Search for the cell housing the specified text and yield its [X, Y] center coordinate. 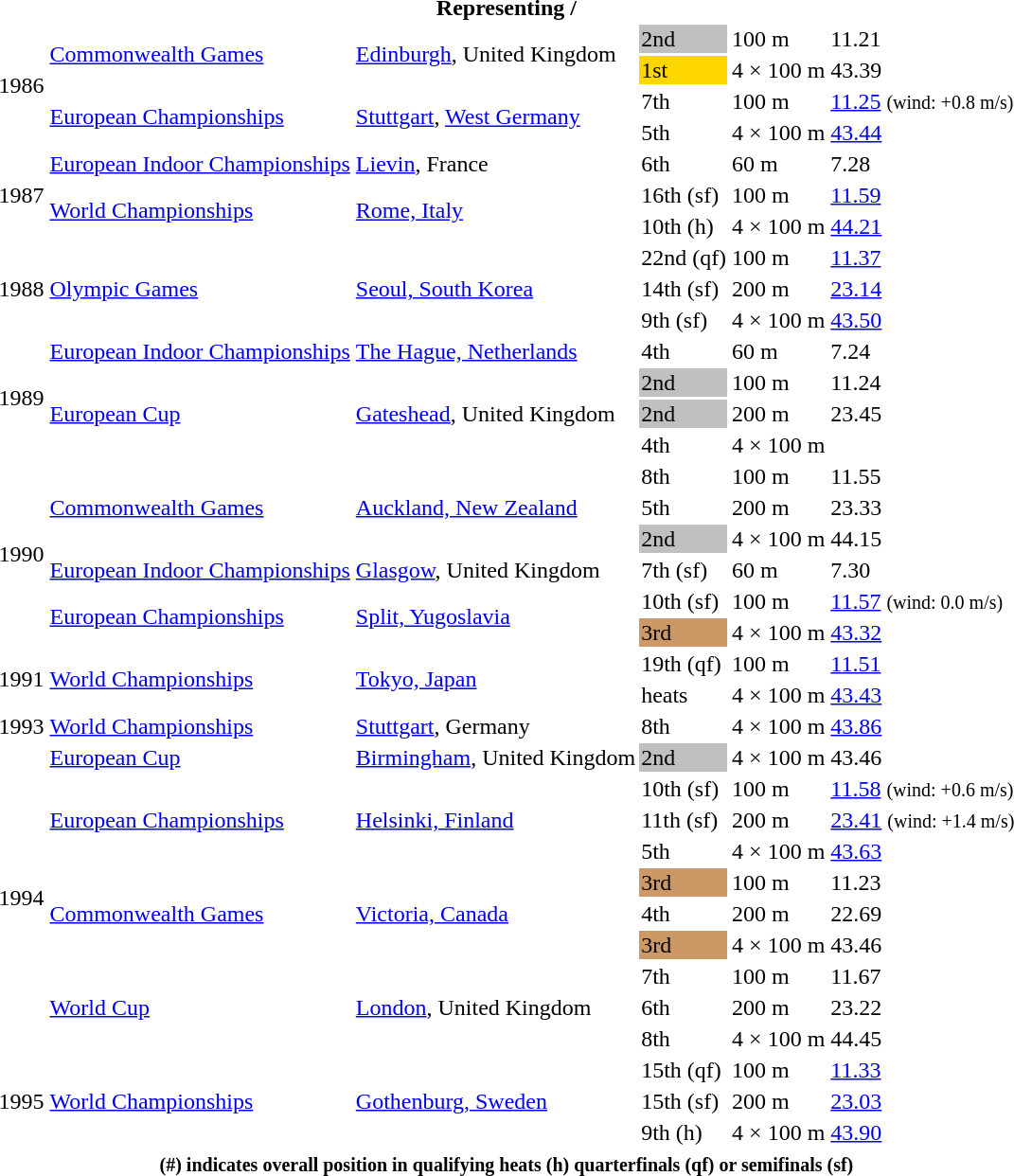
Lievin, France [495, 164]
Gothenburg, Sweden [495, 1101]
World Cup [200, 1007]
1st [684, 70]
9th (sf) [684, 320]
15th (sf) [684, 1101]
9th (h) [684, 1132]
16th (sf) [684, 195]
London, United Kingdom [495, 1007]
Gateshead, United Kingdom [495, 414]
10th (h) [684, 226]
19th (qf) [684, 664]
11th (sf) [684, 820]
Edinburgh, United Kingdom [495, 55]
15th (qf) [684, 1070]
Tokyo, Japan [495, 680]
The Hague, Netherlands [495, 351]
22nd (qf) [684, 258]
Seoul, South Korea [495, 289]
14th (sf) [684, 289]
Victoria, Canada [495, 914]
Glasgow, United Kingdom [495, 570]
Helsinki, Finland [495, 820]
heats [684, 695]
7th (sf) [684, 570]
Stuttgart, West Germany [495, 117]
Split, Yugoslavia [495, 617]
Birmingham, United Kingdom [495, 757]
Auckland, New Zealand [495, 508]
Stuttgart, Germany [495, 726]
Rome, Italy [495, 210]
Olympic Games [200, 289]
